Determine the (X, Y) coordinate at the center of the cell enclosing the given text.  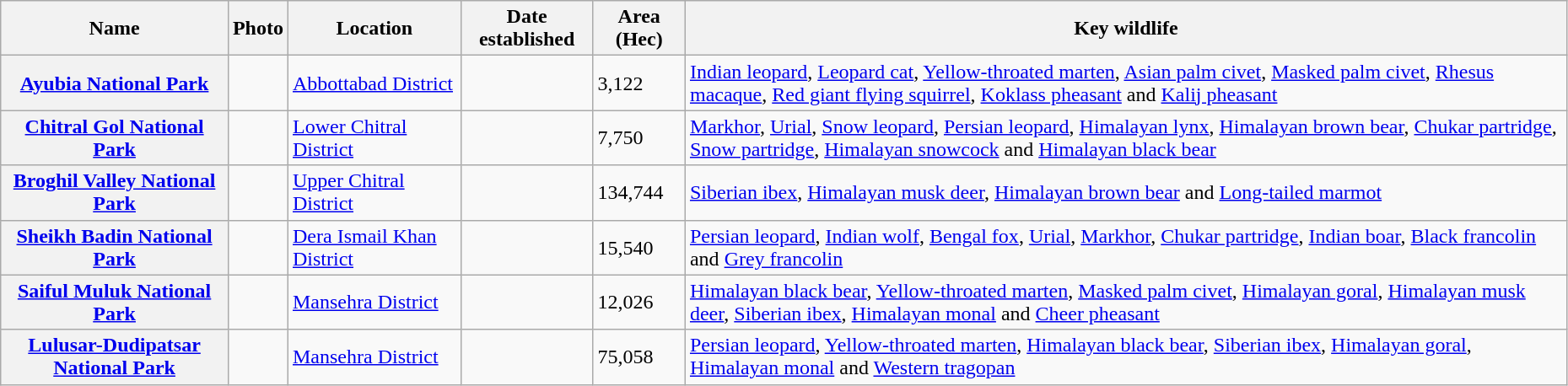
Siberian ibex, Himalayan musk deer, Himalayan brown bear and Long-tailed marmot (1125, 192)
Broghil Valley National Park (115, 192)
134,744 (639, 192)
Location (374, 29)
Persian leopard, Indian wolf, Bengal fox, Urial, Markhor, Chukar partridge, Indian boar, Black francolin and Grey francolin (1125, 248)
Abbottabad District (374, 83)
Sheikh Badin National Park (115, 248)
Key wildlife (1125, 29)
Saiful Muluk National Park (115, 302)
Persian leopard, Yellow-throated marten, Himalayan black bear, Siberian ibex, Himalayan goral, Himalayan monal and Western tragopan (1125, 357)
15,540 (639, 248)
Area (Hec) (639, 29)
12,026 (639, 302)
Ayubia National Park (115, 83)
Dera Ismail Khan District (374, 248)
Lulusar-Dudipatsar National Park (115, 357)
3,122 (639, 83)
75,058 (639, 357)
Photo (258, 29)
Name (115, 29)
7,750 (639, 138)
Upper Chitral District (374, 192)
Chitral Gol National Park (115, 138)
Date established (526, 29)
Lower Chitral District (374, 138)
